Return the (x, y) coordinate for the center point of the cell that contains the specified text.  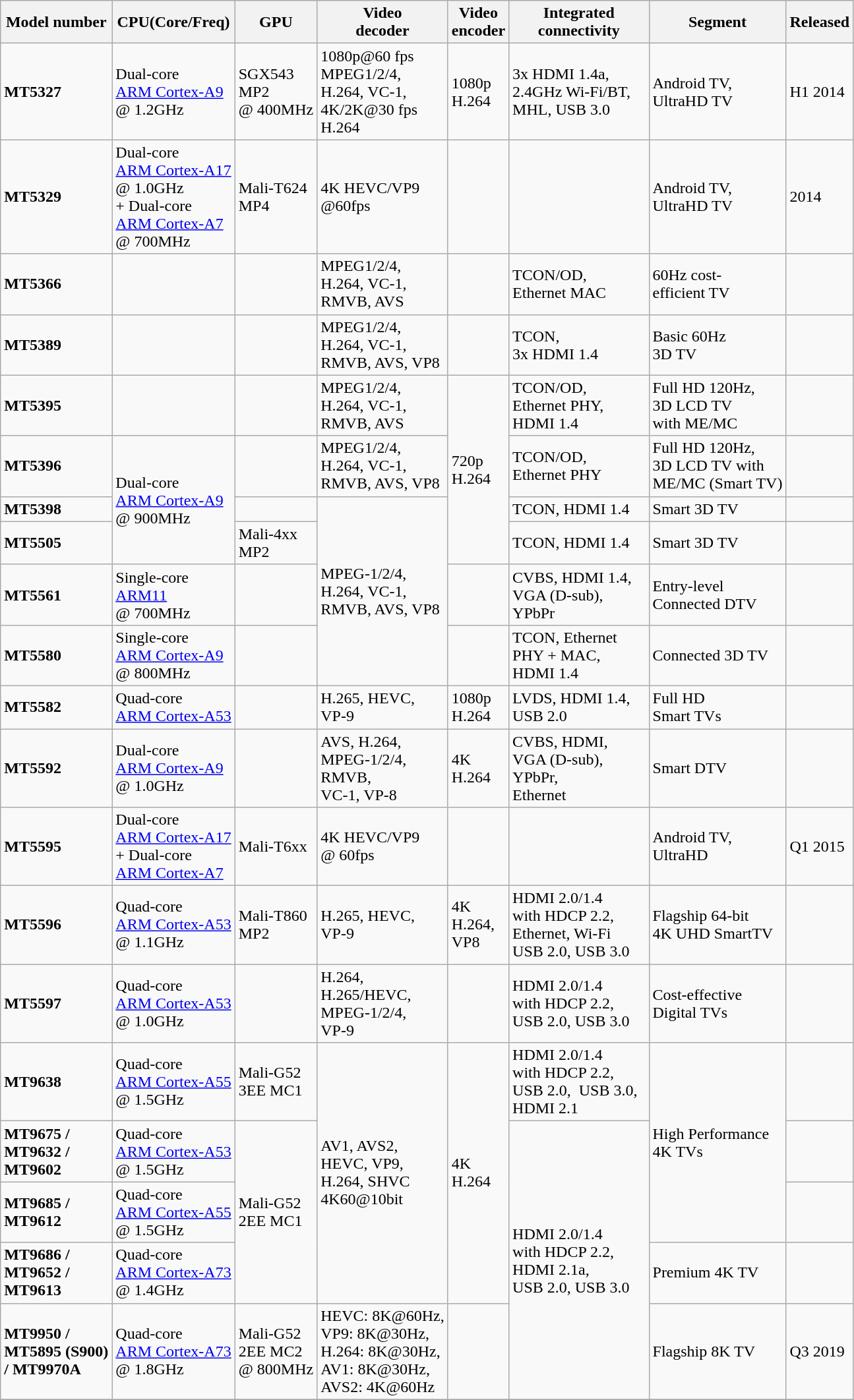
Model number (57, 22)
Dual-core ARM Cortex-A17 + Dual-core ARM Cortex-A7 (173, 846)
1080p@60 fps MPEG1/2/4, H.264, VC-1, 4K/2K@30 fps H.264 (382, 92)
CVBS, HDMI 1.4, VGA (D-sub), YPbPr (579, 595)
HDMI 2.0/1.4 with HDCP 2.2, Ethernet, Wi-Fi USB 2.0, USB 3.0 (579, 925)
Android TV, UltraHD (717, 846)
MT9950 /MT5895 (S900)/ MT9970A (57, 1351)
H1 2014 (820, 92)
Quad-core ARM Cortex-A53 @ 1.5GHz (173, 1152)
MPEG-1/2/4, H.264, VC-1, RMVB, AVS, VP8 (382, 591)
Dual-core ARM Cortex-A9 @ 1.2GHz (173, 92)
Cost-effective Digital TVs (717, 1003)
4K HEVC/VP9 @ 60fps (382, 846)
Basic 60Hz 3D TV (717, 345)
MT9675 /MT9632 /MT9602 (57, 1152)
MT5561 (57, 595)
Mali-G52 2EE MC1 (276, 1212)
4K HEVC/VP9 @60fps (382, 196)
Dual-core ARM Cortex-A9 @ 900MHz (173, 500)
MT5398 (57, 509)
Dual-core ARM Cortex-A17 @ 1.0GHz + Dual-core ARM Cortex-A7 @ 700MHz (173, 196)
MT5595 (57, 846)
Mali-T624 MP4 (276, 196)
2014 (820, 196)
4K H.264, VP8 (478, 925)
Flagship 8K TV (717, 1351)
MT9638 (57, 1082)
60Hz cost-efficient TV (717, 284)
Mali-G52 3EE MC1 (276, 1082)
MT5327 (57, 92)
Connected 3D TV (717, 655)
Q1 2015 (820, 846)
Full HD 120Hz, 3D LCD TV with ME/MC (717, 405)
Released (820, 22)
3x HDMI 1.4a, 2.4GHz Wi-Fi/BT, MHL, USB 3.0 (579, 92)
MT5580 (57, 655)
TCON/OD, Ethernet PHY (579, 466)
MT9685 /MT9612 (57, 1212)
HDMI 2.0/1.4 with HDCP 2.2, USB 2.0, USB 3.0, HDMI 2.1 (579, 1082)
Dual-core ARM Cortex-A9 @ 1.0GHz (173, 769)
HDMI 2.0/1.4 with HDCP 2.2, USB 2.0, USB 3.0 (579, 1003)
MT5395 (57, 405)
MT5597 (57, 1003)
TCON/OD, Ethernet PHY, HDMI 1.4 (579, 405)
MT5582 (57, 707)
High Performance 4K TVs (717, 1143)
MT5596 (57, 925)
Mali-T6xx (276, 846)
SGX543 MP2 @ 400MHz (276, 92)
TCON, Ethernet PHY + MAC, HDMI 1.4 (579, 655)
Single-core ARM Cortex-A9 @ 800MHz (173, 655)
MT5366 (57, 284)
Full HD Smart TVs (717, 707)
Mali-T860 MP2 (276, 925)
Segment (717, 22)
LVDS, HDMI 1.4, USB 2.0 (579, 707)
Entry-level Connected DTV (717, 595)
AV1, AVS2, HEVC, VP9, H.264, SHVC 4K60@10bit (382, 1173)
Q3 2019 (820, 1351)
720p H.264 (478, 469)
Quad-core ARM Cortex-A73 @ 1.4GHz (173, 1273)
Integrated connectivity (579, 22)
Flagship 64-bit 4K UHD SmartTV (717, 925)
AVS, H.264, MPEG-1/2/4, RMVB, VC-1, VP-8 (382, 769)
HDMI 2.0/1.4 with HDCP 2.2, HDMI 2.1a, USB 2.0, USB 3.0 (579, 1260)
Single-core ARM11 @ 700MHz (173, 595)
CVBS, HDMI, VGA (D-sub), YPbPr, Ethernet (579, 769)
MT5329 (57, 196)
Quad-core ARM Cortex-A53 (173, 707)
Video decoder (382, 22)
Smart DTV (717, 769)
GPU (276, 22)
H.264, H.265/HEVC, MPEG-1/2/4, VP-9 (382, 1003)
Premium 4K TV (717, 1273)
Quad-core ARM Cortex-A73 @ 1.8GHz (173, 1351)
MT5389 (57, 345)
MT9686 /MT9652 /MT9613 (57, 1273)
Mali-4xx MP2 (276, 543)
Quad-core ARM Cortex-A53 @ 1.1GHz (173, 925)
Full HD 120Hz, 3D LCD TV with ME/MC (Smart TV) (717, 466)
Video encoder (478, 22)
MT5592 (57, 769)
HEVC: 8K@60Hz, VP9: 8K@30Hz, H.264: 8K@30Hz, AV1: 8K@30Hz, AVS2: 4K@60Hz (382, 1351)
Mali-G52 2EE MC2 @ 800MHz (276, 1351)
CPU(Core/Freq) (173, 22)
TCON, 3x HDMI 1.4 (579, 345)
TCON/OD, Ethernet MAC (579, 284)
MT5505 (57, 543)
Quad-core ARM Cortex-A53 @ 1.0GHz (173, 1003)
MT5396 (57, 466)
